Provide the (X, Y) coordinate of the cell's center where the given text is located.  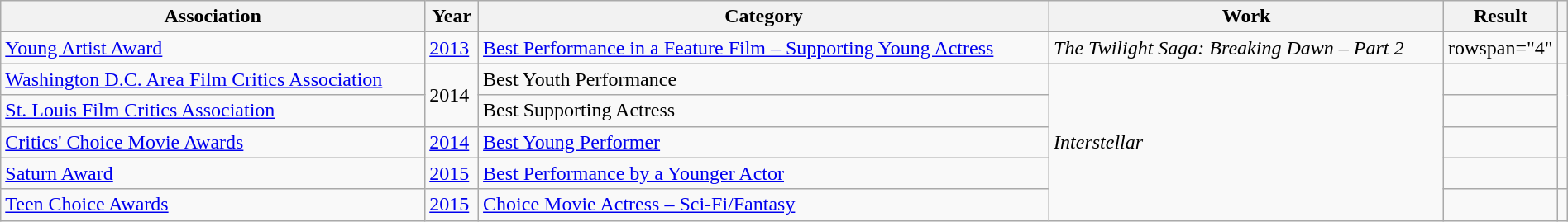
Result (1501, 17)
Best Performance in a Feature Film – Supporting Young Actress (764, 48)
Saturn Award (213, 173)
Best Youth Performance (764, 79)
The Twilight Saga: Breaking Dawn – Part 2 (1247, 48)
Category (764, 17)
2013 (452, 48)
St. Louis Film Critics Association (213, 111)
Best Young Performer (764, 142)
Young Artist Award (213, 48)
Interstellar (1247, 142)
Best Supporting Actress (764, 111)
Teen Choice Awards (213, 205)
Work (1247, 17)
Year (452, 17)
Critics' Choice Movie Awards (213, 142)
Best Performance by a Younger Actor (764, 173)
rowspan="4" (1501, 48)
Choice Movie Actress – Sci-Fi/Fantasy (764, 205)
Washington D.C. Area Film Critics Association (213, 79)
Association (213, 17)
